Pinpoint the cell where the given text exists, returning its [x, y] midpoint coordinate. 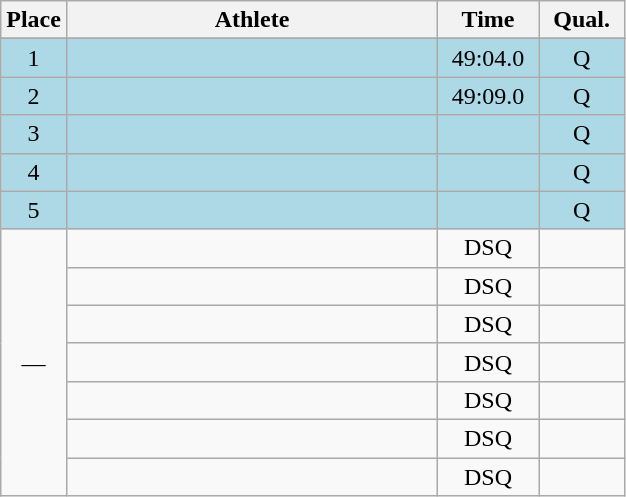
4 [34, 172]
3 [34, 134]
2 [34, 96]
1 [34, 58]
5 [34, 210]
Athlete [252, 20]
Qual. [582, 20]
Place [34, 20]
49:09.0 [488, 96]
49:04.0 [488, 58]
— [34, 362]
Time [488, 20]
